Return [X, Y] of the center of cell containing provided text 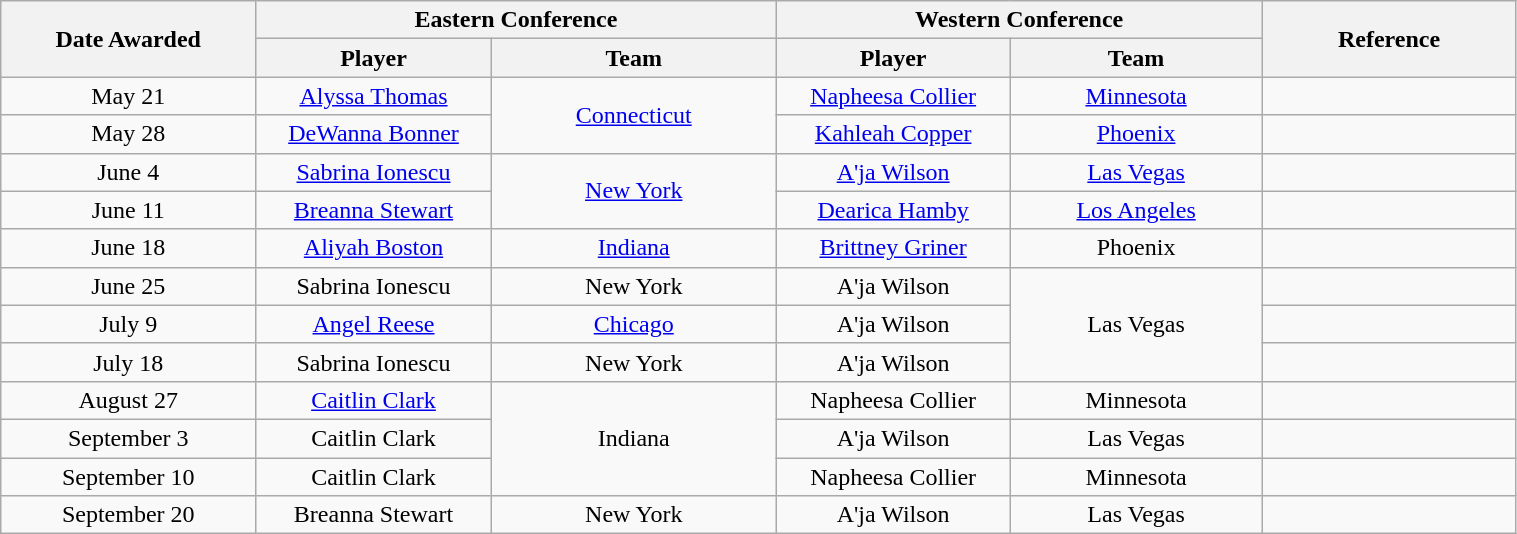
Aliyah Boston [374, 248]
Kahleah Copper [893, 134]
September 10 [128, 477]
September 3 [128, 438]
August 27 [128, 400]
September 20 [128, 515]
Date Awarded [128, 39]
Chicago [634, 324]
July 9 [128, 324]
DeWanna Bonner [374, 134]
Western Conference [1019, 20]
Connecticut [634, 115]
July 18 [128, 362]
Reference [1389, 39]
June 11 [128, 210]
June 25 [128, 286]
Los Angeles [1136, 210]
Angel Reese [374, 324]
Brittney Griner [893, 248]
June 18 [128, 248]
Alyssa Thomas [374, 96]
May 28 [128, 134]
June 4 [128, 172]
Dearica Hamby [893, 210]
May 21 [128, 96]
Eastern Conference [516, 20]
